Pinpoint the cell where the given text exists, returning its (X, Y) midpoint coordinate. 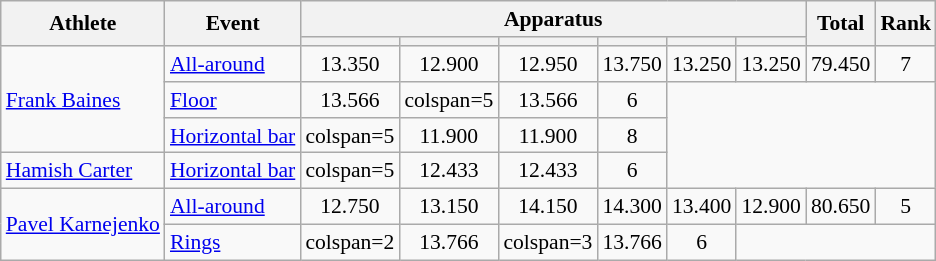
13.350 (350, 64)
7 (906, 64)
Rings (232, 243)
Total (840, 24)
Frank Baines (83, 100)
8 (632, 136)
13.400 (702, 207)
14.300 (632, 207)
Floor (232, 100)
14.150 (548, 207)
Event (232, 24)
colspan=2 (350, 243)
Hamish Carter (83, 171)
Athlete (83, 24)
80.650 (840, 207)
Apparatus (553, 19)
Rank (906, 24)
12.750 (350, 207)
5 (906, 207)
13.750 (632, 64)
Pavel Karnejenko (83, 224)
79.450 (840, 64)
colspan=3 (548, 243)
12.950 (548, 64)
13.150 (448, 207)
